Locate the cell with the specified text and output its [X, Y] center coordinate. 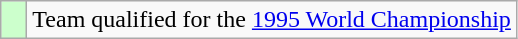
Team qualified for the 1995 World Championship [272, 20]
